Pinpoint the cell where the given text exists, returning its [X, Y] midpoint coordinate. 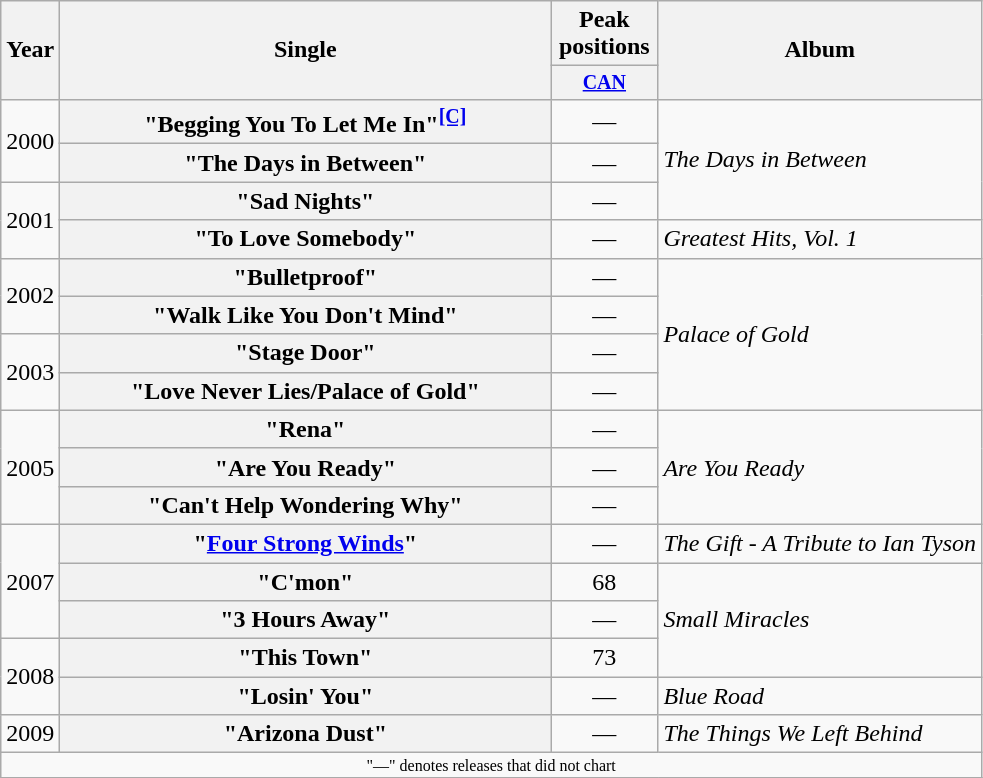
68 [604, 582]
"Walk Like You Don't Mind" [306, 315]
"Can't Help Wondering Why" [306, 505]
Year [30, 50]
"Four Strong Winds" [306, 543]
CAN [604, 82]
"3 Hours Away" [306, 620]
The Gift - A Tribute to Ian Tyson [820, 543]
"Sad Nights" [306, 201]
The Things We Left Behind [820, 734]
2005 [30, 467]
"Love Never Lies/Palace of Gold" [306, 391]
2009 [30, 734]
Small Miracles [820, 620]
2003 [30, 372]
"To Love Somebody" [306, 239]
2000 [30, 140]
"Begging You To Let Me In"[C] [306, 122]
2002 [30, 296]
"Rena" [306, 429]
Album [820, 50]
"Bulletproof" [306, 277]
The Days in Between [820, 160]
Blue Road [820, 696]
73 [604, 658]
2008 [30, 677]
Palace of Gold [820, 334]
Peak positions [604, 34]
"The Days in Between" [306, 163]
"This Town" [306, 658]
2001 [30, 220]
Single [306, 50]
"Arizona Dust" [306, 734]
Greatest Hits, Vol. 1 [820, 239]
Are You Ready [820, 467]
"C'mon" [306, 582]
"Are You Ready" [306, 467]
2007 [30, 581]
"Stage Door" [306, 353]
"Losin' You" [306, 696]
"—" denotes releases that did not chart [492, 765]
